Identify which cell holds the provided text, then report its [X, Y] central coordinate. 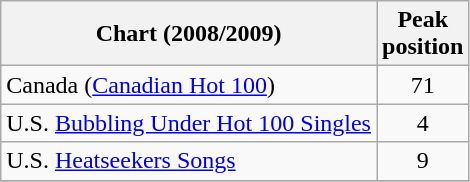
9 [422, 161]
Chart (2008/2009) [189, 34]
71 [422, 85]
U.S. Bubbling Under Hot 100 Singles [189, 123]
U.S. Heatseekers Songs [189, 161]
Canada (Canadian Hot 100) [189, 85]
Peakposition [422, 34]
4 [422, 123]
